Identify which cell holds the provided text, then report its (x, y) central coordinate. 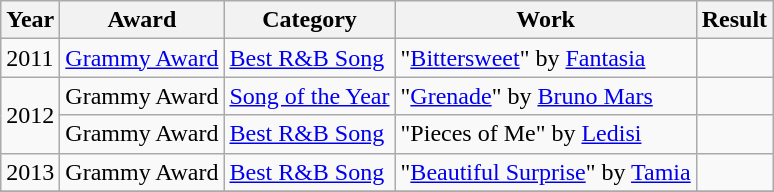
Category (310, 20)
Year (30, 20)
Work (546, 20)
Result (734, 20)
2011 (30, 58)
2013 (30, 172)
"Grenade" by Bruno Mars (546, 96)
"Pieces of Me" by Ledisi (546, 134)
"Beautiful Surprise" by Tamia (546, 172)
Award (142, 20)
Song of the Year (310, 96)
"Bittersweet" by Fantasia (546, 58)
2012 (30, 115)
